Detect which cell encompasses the target text, then output its (x, y) center coordinate. 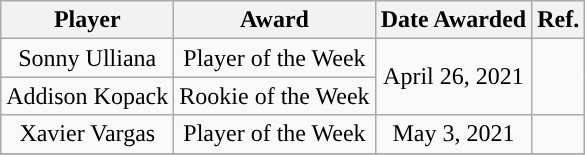
April 26, 2021 (454, 77)
Award (274, 20)
May 3, 2021 (454, 134)
Ref. (558, 20)
Player (88, 20)
Date Awarded (454, 20)
Addison Kopack (88, 96)
Sonny Ulliana (88, 58)
Xavier Vargas (88, 134)
Rookie of the Week (274, 96)
